Locate the cell with the specified text and output its (x, y) center coordinate. 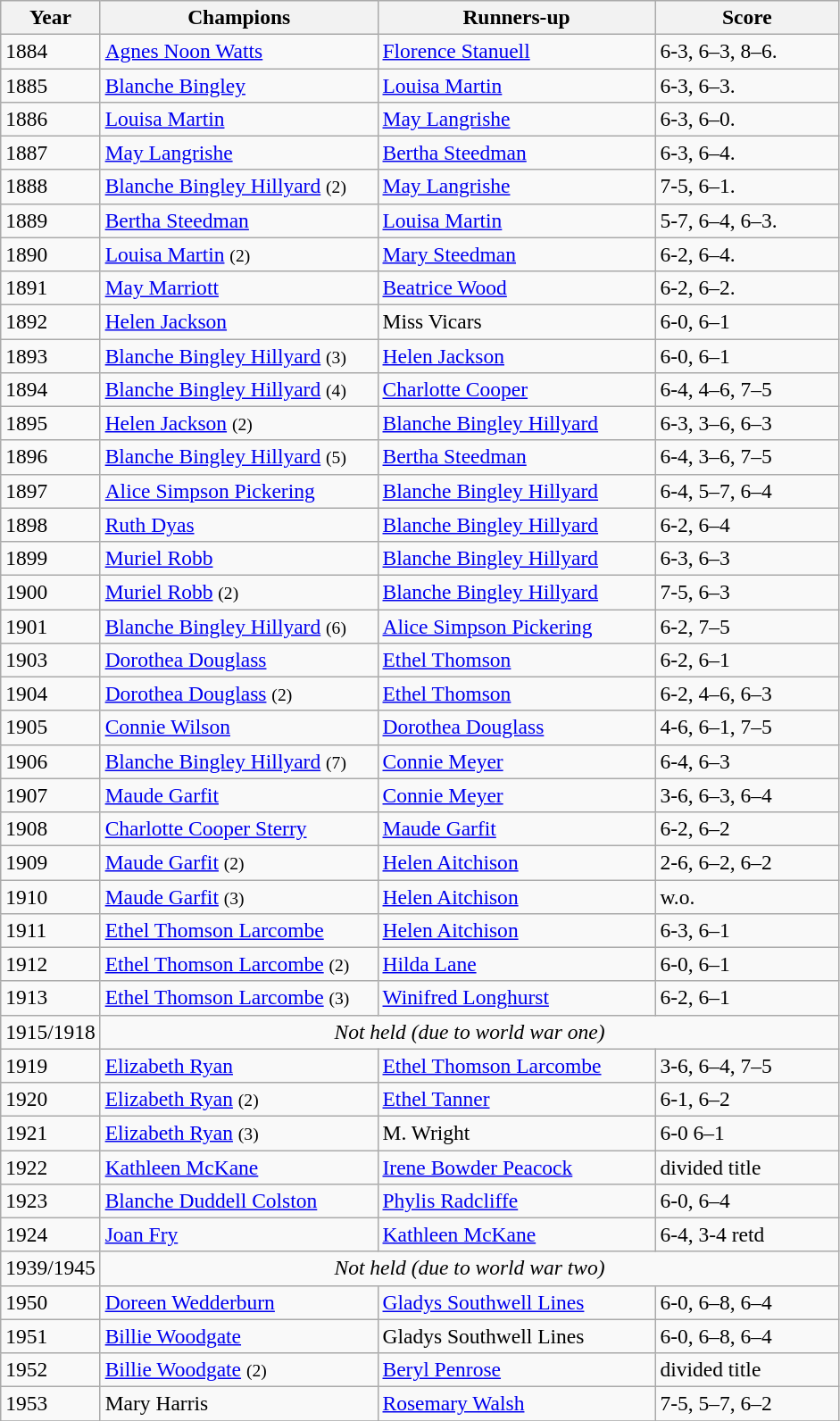
1894 (50, 389)
1890 (50, 254)
Louisa Martin (2) (239, 254)
Dorothea Douglass (2) (239, 694)
Agnes Noon Watts (239, 51)
6-4, 5–7, 6–4 (747, 491)
6-0, 6–4 (747, 1201)
6-4, 3-4 retd (747, 1234)
3-6, 6–4, 7–5 (747, 1066)
6-3, 3–6, 6–3 (747, 423)
Ruth Dyas (239, 525)
w.o. (747, 896)
1896 (50, 457)
1950 (50, 1302)
Muriel Robb (239, 558)
Mary Steedman (516, 254)
7-5, 5–7, 6–2 (747, 1403)
6-4, 6–3 (747, 761)
Joan Fry (239, 1234)
Not held (due to world war one) (470, 1032)
1921 (50, 1133)
5-7, 6–4, 6–3. (747, 220)
1913 (50, 998)
1952 (50, 1369)
Connie Wilson (239, 727)
Irene Bowder Peacock (516, 1167)
Doreen Wedderburn (239, 1302)
6-2, 6–2. (747, 287)
Rosemary Walsh (516, 1403)
6-0 6–1 (747, 1133)
Blanche Bingley Hillyard (5) (239, 457)
1897 (50, 491)
1919 (50, 1066)
2-6, 6–2, 6–2 (747, 862)
Florence Stanuell (516, 51)
Maude Garfit (2) (239, 862)
6-2, 4–6, 6–3 (747, 694)
1884 (50, 51)
Blanche Bingley Hillyard (2) (239, 187)
7-5, 6–3 (747, 592)
1887 (50, 153)
3-6, 6–3, 6–4 (747, 795)
6-2, 6–4. (747, 254)
1915/1918 (50, 1032)
1904 (50, 694)
Maude Garfit (3) (239, 896)
M. Wright (516, 1133)
1888 (50, 187)
1920 (50, 1099)
1951 (50, 1336)
Beryl Penrose (516, 1369)
May Marriott (239, 287)
Score (747, 17)
6-4, 3–6, 7–5 (747, 457)
Champions (239, 17)
Blanche Duddell Colston (239, 1201)
Miss Vicars (516, 321)
6-3, 6–1 (747, 930)
Ethel Tanner (516, 1099)
6-2, 6–4 (747, 525)
6-3, 6–0. (747, 119)
Not held (due to world war two) (470, 1268)
Ethel Thomson Larcombe (2) (239, 964)
6-1, 6–2 (747, 1099)
1910 (50, 896)
6-2, 6–2 (747, 828)
1911 (50, 930)
1903 (50, 660)
Muriel Robb (2) (239, 592)
Charlotte Cooper Sterry (239, 828)
Ethel Thomson Larcombe (3) (239, 998)
6-3, 6–4. (747, 153)
1901 (50, 626)
1912 (50, 964)
1953 (50, 1403)
Year (50, 17)
1906 (50, 761)
1898 (50, 525)
Elizabeth Ryan (239, 1066)
Runners-up (516, 17)
7-5, 6–1. (747, 187)
1895 (50, 423)
6-3, 6–3 (747, 558)
1923 (50, 1201)
1922 (50, 1167)
Elizabeth Ryan (2) (239, 1099)
Blanche Bingley Hillyard (7) (239, 761)
1893 (50, 355)
6-3, 6–3, 8–6. (747, 51)
6-4, 4–6, 7–5 (747, 389)
1909 (50, 862)
1899 (50, 558)
6-3, 6–3. (747, 85)
1891 (50, 287)
Hilda Lane (516, 964)
1889 (50, 220)
Charlotte Cooper (516, 389)
Blanche Bingley Hillyard (3) (239, 355)
1939/1945 (50, 1268)
1905 (50, 727)
Phylis Radcliffe (516, 1201)
Elizabeth Ryan (3) (239, 1133)
Billie Woodgate (239, 1336)
Blanche Bingley Hillyard (4) (239, 389)
6-2, 7–5 (747, 626)
1908 (50, 828)
1892 (50, 321)
Helen Jackson (2) (239, 423)
Mary Harris (239, 1403)
1886 (50, 119)
Blanche Bingley Hillyard (6) (239, 626)
1907 (50, 795)
Blanche Bingley (239, 85)
Billie Woodgate (2) (239, 1369)
4-6, 6–1, 7–5 (747, 727)
1900 (50, 592)
Winifred Longhurst (516, 998)
1885 (50, 85)
Beatrice Wood (516, 287)
1924 (50, 1234)
